Return the [x, y] coordinate for the center point of the cell that contains the specified text.  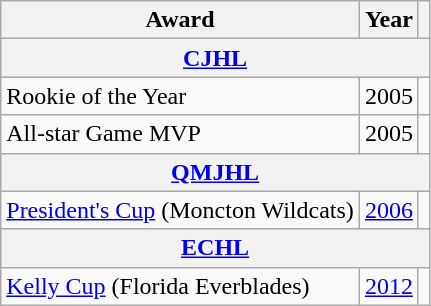
QMJHL [216, 172]
ECHL [216, 248]
CJHL [216, 58]
Rookie of the Year [180, 96]
President's Cup (Moncton Wildcats) [180, 210]
Award [180, 20]
2006 [388, 210]
Kelly Cup (Florida Everblades) [180, 286]
2012 [388, 286]
Year [388, 20]
All-star Game MVP [180, 134]
